For the text-containing cell, return its midpoint in (x, y) coordinate format. 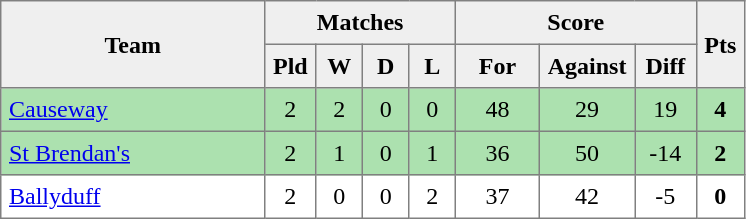
W (339, 66)
36 (497, 153)
48 (497, 110)
Ballyduff (133, 197)
37 (497, 197)
Causeway (133, 110)
Pts (720, 44)
Team (133, 44)
L (432, 66)
19 (666, 110)
-14 (666, 153)
4 (720, 110)
50 (586, 153)
42 (586, 197)
Pld (290, 66)
29 (586, 110)
Score (576, 23)
D (385, 66)
Matches (360, 23)
For (497, 66)
Diff (666, 66)
St Brendan's (133, 153)
-5 (666, 197)
Against (586, 66)
